Identify which cell holds the provided text, then report its (X, Y) central coordinate. 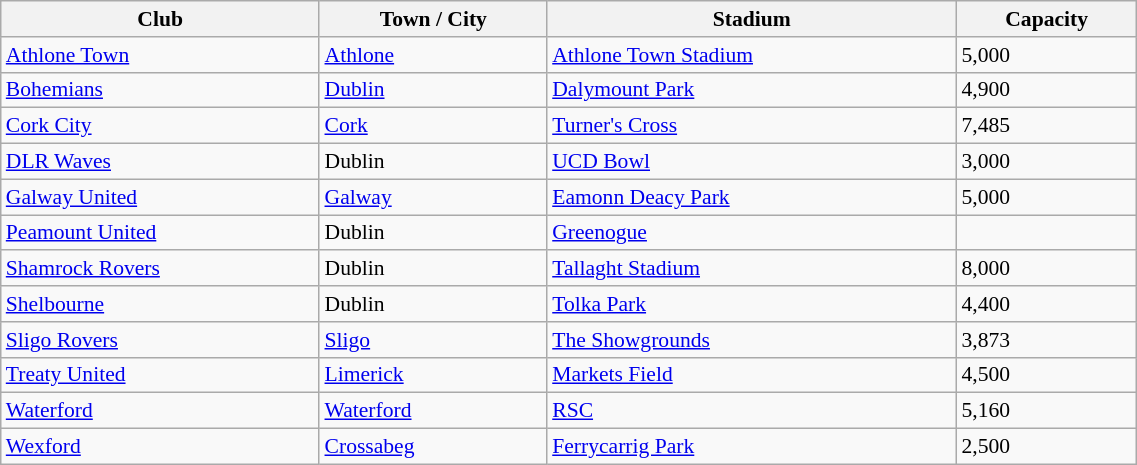
Galway (433, 197)
4,400 (1047, 304)
Shelbourne (160, 304)
Cork (433, 126)
Athlone Town (160, 55)
Limerick (433, 375)
Cork City (160, 126)
3,000 (1047, 162)
Wexford (160, 447)
The Showgrounds (752, 340)
DLR Waves (160, 162)
Sligo Rovers (160, 340)
Tolka Park (752, 304)
Treaty United (160, 375)
Dalymount Park (752, 90)
Turner's Cross (752, 126)
3,873 (1047, 340)
Tallaght Stadium (752, 269)
Galway United (160, 197)
Greenogue (752, 233)
Crossabeg (433, 447)
Sligo (433, 340)
Ferrycarrig Park (752, 447)
Stadium (752, 19)
Bohemians (160, 90)
4,500 (1047, 375)
5,160 (1047, 411)
UCD Bowl (752, 162)
7,485 (1047, 126)
Markets Field (752, 375)
8,000 (1047, 269)
Eamonn Deacy Park (752, 197)
2,500 (1047, 447)
RSC (752, 411)
Athlone Town Stadium (752, 55)
Capacity (1047, 19)
Athlone (433, 55)
Peamount United (160, 233)
Town / City (433, 19)
4,900 (1047, 90)
Shamrock Rovers (160, 269)
Club (160, 19)
